Provide the [X, Y] coordinate of the cell's center where the given text is located.  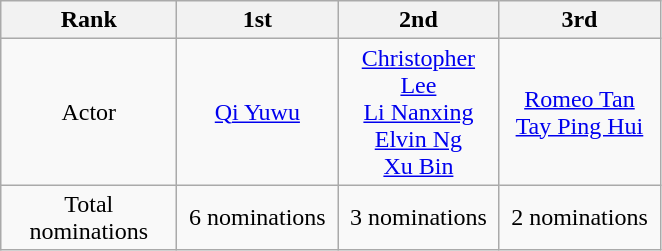
2nd [418, 20]
Qi Yuwu [258, 112]
Total nominations [89, 218]
6 nominations [258, 218]
Actor [89, 112]
2 nominations [580, 218]
1st [258, 20]
Christopher LeeLi NanxingElvin NgXu Bin [418, 112]
Romeo TanTay Ping Hui [580, 112]
Rank [89, 20]
3rd [580, 20]
3 nominations [418, 218]
